Extract the [x, y] coordinate from the center of the cell holding the provided text.  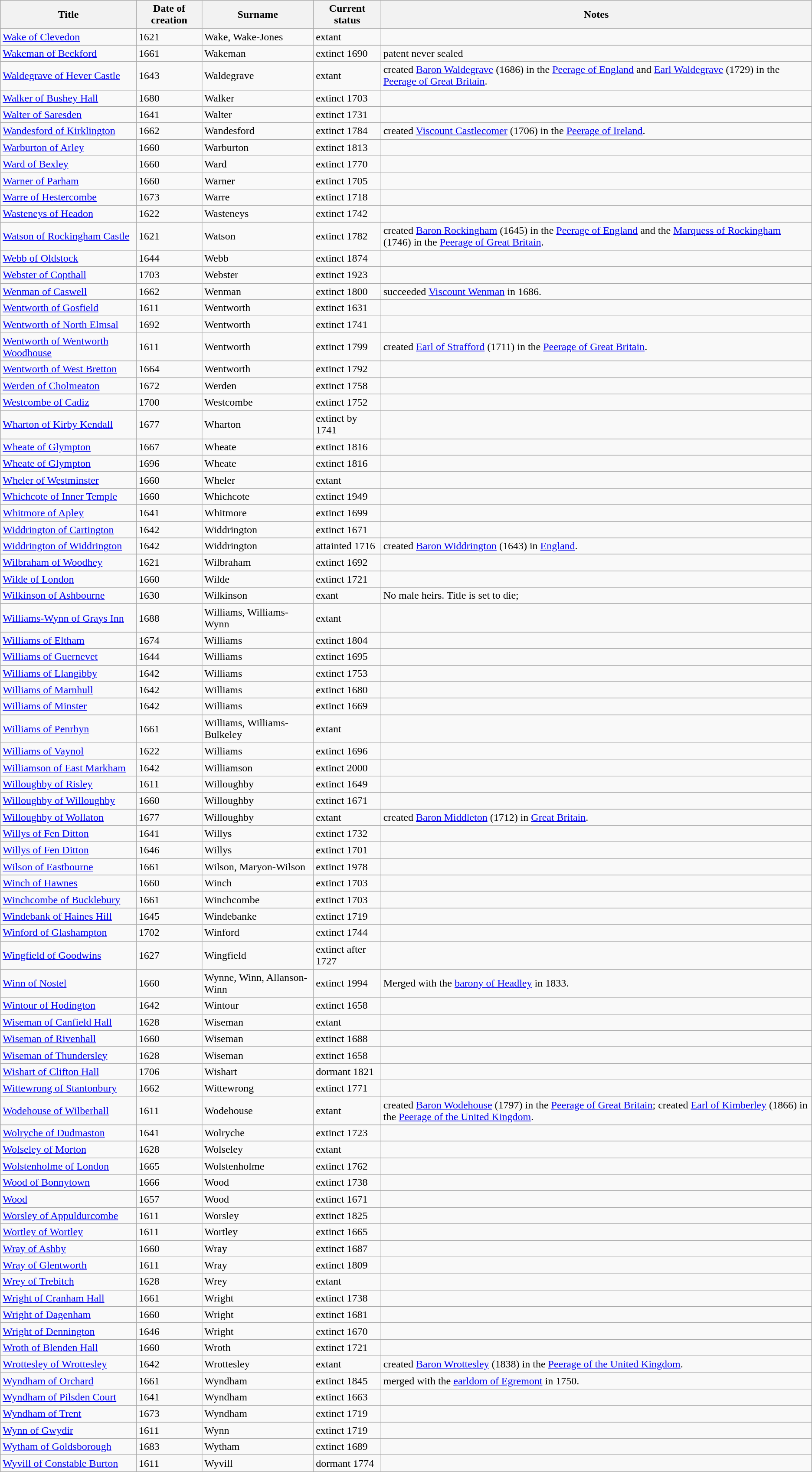
Walter of Saresden [69, 115]
Whichcote of Inner Temple [69, 496]
Wynne, Winn, Allanson-Winn [258, 983]
Wilde of London [69, 579]
extinct 1825 [347, 1216]
Wodehouse of Wilberhall [69, 1111]
Current status [347, 15]
Wortley of Wortley [69, 1232]
Williams of Marnhull [69, 690]
extinct 1742 [347, 213]
extinct by 1741 [347, 424]
Warre [258, 197]
extinct 1649 [347, 784]
extinct 1689 [347, 1447]
Wroth of Blenden Hall [69, 1347]
1688 [169, 618]
Williams of Penrhyn [69, 729]
Wolryche [258, 1133]
Williams of Eltham [69, 640]
extinct 1731 [347, 115]
Wyndham of Orchard [69, 1381]
Wenman [258, 292]
Wandesford [258, 131]
extinct 1770 [347, 164]
Ward [258, 164]
extinct 1695 [347, 657]
Williams, Williams-Wynn [258, 618]
extinct 1978 [347, 867]
created Viscount Castlecomer (1706) in the Peerage of Ireland. [596, 131]
dormant 1821 [347, 1072]
Wishart [258, 1072]
extinct 1804 [347, 640]
extinct 1688 [347, 1039]
succeeded Viscount Wenman in 1686. [596, 292]
Whitmore of Apley [69, 513]
Wolstenholme [258, 1166]
extinct 1874 [347, 259]
1664 [169, 369]
1672 [169, 386]
Wilson of Eastbourne [69, 867]
1702 [169, 933]
Williams, Williams-Bulkeley [258, 729]
Wasteneys of Headon [69, 213]
extinct 1799 [347, 347]
1692 [169, 325]
Wroth [258, 1347]
Wynn [258, 1430]
Wilkinson of Ashbourne [69, 596]
Wittewrong [258, 1088]
Winch of Hawnes [69, 883]
Wyndham of Pilsden Court [69, 1397]
Wittewrong of Stantonbury [69, 1088]
Wray of Ashby [69, 1249]
Warner of Parham [69, 180]
Williams of Guernevet [69, 657]
Wake of Clevedon [69, 37]
Williamson of East Markham [69, 767]
Waldegrave [258, 75]
created Baron Rockingham (1645) in the Peerage of England and the Marquess of Rockingham (1746) in the Peerage of Great Britain. [596, 236]
Werden of Cholmeaton [69, 386]
Wheler [258, 480]
Winchcombe of Bucklebury [69, 900]
1643 [169, 75]
extinct 1701 [347, 850]
created Baron Wodehouse (1797) in the Peerage of Great Britain; created Earl of Kimberley (1866) in the Peerage of the United Kingdom. [596, 1111]
1680 [169, 98]
Wingfield of Goodwins [69, 955]
Werden [258, 386]
Ward of Bexley [69, 164]
extinct 1752 [347, 402]
Merged with the barony of Headley in 1833. [596, 983]
extinct 1681 [347, 1315]
Wentworth of West Bretton [69, 369]
extinct 1669 [347, 706]
1645 [169, 916]
1667 [169, 447]
Williams of Minster [69, 706]
Worsley [258, 1216]
Wiseman of Thundersley [69, 1055]
extinct 1744 [347, 933]
1630 [169, 596]
Wright of Cranham Hall [69, 1298]
extinct 1994 [347, 983]
Webb [258, 259]
extinct 1699 [347, 513]
Webster of Copthall [69, 275]
Wharton [258, 424]
Wortley [258, 1232]
extinct 1813 [347, 148]
Wenman of Caswell [69, 292]
Wilde [258, 579]
Windebank of Haines Hill [69, 916]
extinct 1663 [347, 1397]
Winch [258, 883]
Wrottesley of Wrottesley [69, 1364]
Wolseley of Morton [69, 1150]
1696 [169, 463]
Warburton [258, 148]
Willoughby of Risley [69, 784]
dormant 1774 [347, 1463]
Wishart of Clifton Hall [69, 1072]
1627 [169, 955]
Williams of Llangibby [69, 673]
extinct 1753 [347, 673]
Surname [258, 15]
Winn of Nostel [69, 983]
extinct 1758 [347, 386]
Wakeman [258, 53]
1657 [169, 1199]
Wright of Dagenham [69, 1315]
Wytham [258, 1447]
extinct 1949 [347, 496]
Wilkinson [258, 596]
Wentworth of North Elmsal [69, 325]
Willoughby of Wollaton [69, 817]
Widdrington of Widdrington [69, 546]
Wray of Glentworth [69, 1265]
Winchcombe [258, 900]
1703 [169, 275]
Widdrington of Cartington [69, 530]
Webb of Oldstock [69, 259]
Wintour [258, 1006]
extinct 1771 [347, 1088]
extinct 1923 [347, 275]
created Baron Widdrington (1643) in England. [596, 546]
Date of creation [169, 15]
1666 [169, 1183]
Wandesford of Kirklington [69, 131]
Wintour of Hodington [69, 1006]
Wynn of Gwydir [69, 1430]
extinct 1680 [347, 690]
extinct 1723 [347, 1133]
extinct 1741 [347, 325]
extinct 1692 [347, 563]
1683 [169, 1447]
extinct 2000 [347, 767]
Wrottesley [258, 1364]
Warre of Hestercombe [69, 197]
Watson [258, 236]
Wentworth of Gosfield [69, 308]
extinct 1696 [347, 751]
Wake, Wake-Jones [258, 37]
Whichcote [258, 496]
extinct 1670 [347, 1331]
Wharton of Kirby Kendall [69, 424]
1665 [169, 1166]
exant [347, 596]
extinct 1845 [347, 1381]
extinct 1800 [347, 292]
Windebanke [258, 916]
created Earl of Strafford (1711) in the Peerage of Great Britain. [596, 347]
Walter [258, 115]
Watson of Rockingham Castle [69, 236]
1700 [169, 402]
Westcombe [258, 402]
Wyvill [258, 1463]
Wilbraham [258, 563]
Walker [258, 98]
No male heirs. Title is set to die; [596, 596]
Notes [596, 15]
Wakeman of Beckford [69, 53]
created Baron Middleton (1712) in Great Britain. [596, 817]
Walker of Bushey Hall [69, 98]
Wingfield [258, 955]
created Baron Wrottesley (1838) in the Peerage of the United Kingdom. [596, 1364]
extinct 1687 [347, 1249]
created Baron Waldegrave (1686) in the Peerage of England and Earl Waldegrave (1729) in the Peerage of Great Britain. [596, 75]
patent never sealed [596, 53]
Wilson, Maryon-Wilson [258, 867]
Wrey [258, 1282]
Wolseley [258, 1150]
Wrey of Trebitch [69, 1282]
Title [69, 15]
extinct 1732 [347, 834]
extinct after 1727 [347, 955]
Warner [258, 180]
Whitmore [258, 513]
Williams-Wynn of Grays Inn [69, 618]
extinct 1782 [347, 236]
attainted 1716 [347, 546]
Wright of Dennington [69, 1331]
1674 [169, 640]
Wyvill of Constable Burton [69, 1463]
Wentworth of Wentworth Woodhouse [69, 347]
Wolstenholme of London [69, 1166]
extinct 1665 [347, 1232]
Waldegrave of Hever Castle [69, 75]
Winford of Glashampton [69, 933]
Wilbraham of Woodhey [69, 563]
Worsley of Appuldurcombe [69, 1216]
extinct 1784 [347, 131]
Wheler of Westminster [69, 480]
extinct 1762 [347, 1166]
Willoughby of Willoughby [69, 800]
Warburton of Arley [69, 148]
Wytham of Goldsborough [69, 1447]
extinct 1792 [347, 369]
Wodehouse [258, 1111]
Wolryche of Dudmaston [69, 1133]
Wasteneys [258, 213]
extinct 1631 [347, 308]
Williams of Vaynol [69, 751]
Winford [258, 933]
Wyndham of Trent [69, 1414]
extinct 1718 [347, 197]
extinct 1809 [347, 1265]
Wiseman of Rivenhall [69, 1039]
extinct 1705 [347, 180]
Wiseman of Canfield Hall [69, 1022]
Wood of Bonnytown [69, 1183]
Williamson [258, 767]
Westcombe of Cadiz [69, 402]
merged with the earldom of Egremont in 1750. [596, 1381]
1706 [169, 1072]
extinct 1690 [347, 53]
Webster [258, 275]
